Return the [X, Y] coordinate for the center point of the cell that contains the specified text.  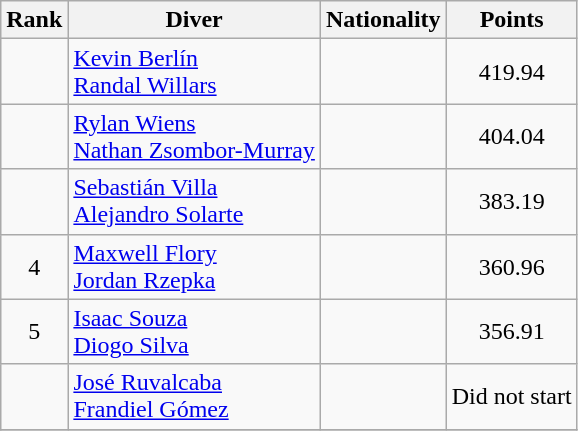
Diver [194, 20]
356.91 [512, 332]
Rylan WiensNathan Zsombor-Murray [194, 136]
360.96 [512, 266]
Did not start [512, 396]
Nationality [383, 20]
5 [34, 332]
419.94 [512, 72]
Maxwell FloryJordan Rzepka [194, 266]
4 [34, 266]
404.04 [512, 136]
Points [512, 20]
Rank [34, 20]
383.19 [512, 202]
Sebastián VillaAlejandro Solarte [194, 202]
Kevin BerlínRandal Willars [194, 72]
Isaac SouzaDiogo Silva [194, 332]
José RuvalcabaFrandiel Gómez [194, 396]
